Capture the cell that displays the provided text and extract its (X, Y) central coordinate. 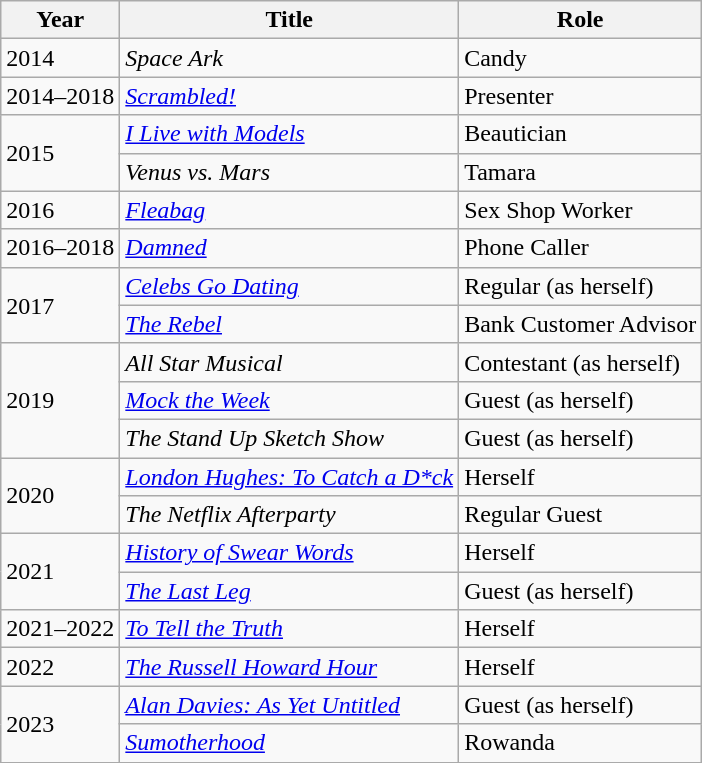
Scrambled! (290, 96)
Space Ark (290, 58)
Mock the Week (290, 400)
Year (60, 20)
2020 (60, 496)
2014–2018 (60, 96)
Alan Davies: As Yet Untitled (290, 705)
Regular Guest (580, 515)
All Star Musical (290, 362)
The Stand Up Sketch Show (290, 438)
2021 (60, 572)
2015 (60, 153)
Candy (580, 58)
Venus vs. Mars (290, 172)
Damned (290, 248)
Regular (as herself) (580, 286)
Tamara (580, 172)
2014 (60, 58)
The Last Leg (290, 591)
Beautician (580, 134)
Presenter (580, 96)
I Live with Models (290, 134)
2021–2022 (60, 629)
2016–2018 (60, 248)
History of Swear Words (290, 553)
Phone Caller (580, 248)
Sex Shop Worker (580, 210)
Role (580, 20)
2022 (60, 667)
Title (290, 20)
2017 (60, 305)
The Russell Howard Hour (290, 667)
London Hughes: To Catch a D*ck (290, 477)
2016 (60, 210)
The Netflix Afterparty (290, 515)
Celebs Go Dating (290, 286)
The Rebel (290, 324)
2023 (60, 724)
Contestant (as herself) (580, 362)
Sumotherhood (290, 743)
Bank Customer Advisor (580, 324)
Fleabag (290, 210)
Rowanda (580, 743)
To Tell the Truth (290, 629)
2019 (60, 400)
